Scan for the cell matching the given text and deliver its [X, Y] coordinate at center. 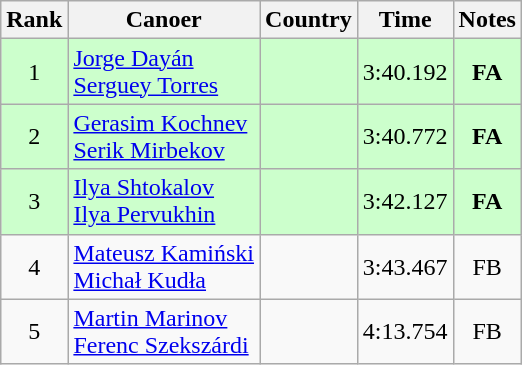
Gerasim KochnevSerik Mirbekov [164, 136]
3:40.772 [405, 136]
3:42.127 [405, 202]
Rank [34, 20]
Time [405, 20]
Ilya ShtokalovIlya Pervukhin [164, 202]
4:13.754 [405, 332]
Martin MarinovFerenc Szekszárdi [164, 332]
Country [309, 20]
3 [34, 202]
3:40.192 [405, 72]
5 [34, 332]
Jorge DayánSerguey Torres [164, 72]
Mateusz KamińskiMichał Kudła [164, 266]
2 [34, 136]
1 [34, 72]
Canoer [164, 20]
Notes [487, 20]
4 [34, 266]
3:43.467 [405, 266]
